Locate the cell with the specified text and output its [x, y] center coordinate. 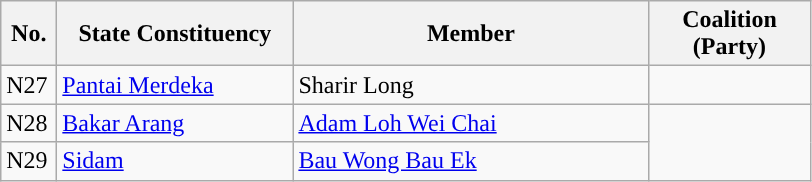
N27 [29, 85]
Bau Wong Bau Ek [471, 161]
Bakar Arang [175, 123]
No. [29, 34]
Pantai Merdeka [175, 85]
Sidam [175, 161]
Sharir Long [471, 85]
State Constituency [175, 34]
Adam Loh Wei Chai [471, 123]
N29 [29, 161]
Member [471, 34]
N28 [29, 123]
Coalition (Party) [730, 34]
